Provide the (x, y) coordinate of the cell's center where the given text is located.  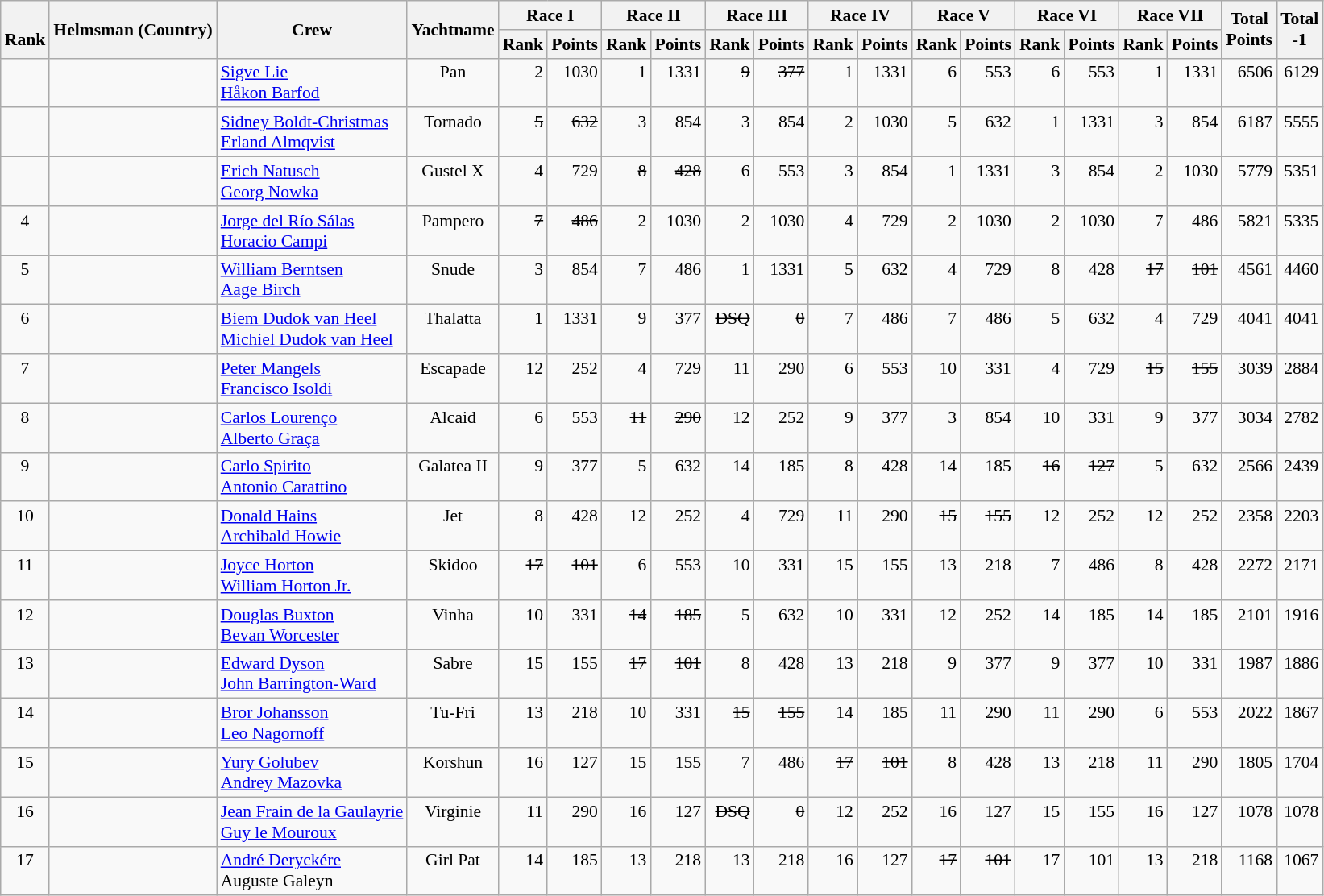
Jet (453, 527)
2171 (1299, 575)
Thalatta (453, 329)
5351 (1299, 182)
1067 (1299, 870)
Joyce Horton William Horton Jr. (313, 575)
Yachtname (453, 29)
Race V (964, 15)
5821 (1249, 230)
1168 (1249, 870)
Race III (757, 15)
4460 (1299, 280)
Crew (313, 29)
6187 (1249, 132)
Tornado (453, 132)
Total Points (1249, 29)
William Berntsen Aage Birch (313, 280)
Race IV (860, 15)
Donald Hains Archibald Howie (313, 527)
6129 (1299, 82)
2203 (1299, 527)
Gustel X (453, 182)
1704 (1299, 772)
Girl Pat (453, 870)
Vinha (453, 625)
5335 (1299, 230)
Sidney Boldt-Christmas Erland Almqvist (313, 132)
2101 (1249, 625)
Sabre (453, 674)
Peter Mangels Francisco Isoldi (313, 379)
Race VI (1067, 15)
Tu-Fri (453, 724)
Total-1 (1299, 29)
Edward Dyson John Barrington-Ward (313, 674)
Escapade (453, 379)
6506 (1249, 82)
Race I (550, 15)
André Deryckére Auguste Galeyn (313, 870)
Carlo Spirito Antonio Carattino (313, 477)
Jean Frain de la Gaulayrie Guy le Mouroux (313, 822)
Skidoo (453, 575)
Helmsman (Country) (132, 29)
1805 (1249, 772)
Sigve Lie Håkon Barfod (313, 82)
Carlos Lourenço Alberto Graça (313, 427)
1987 (1249, 674)
Yury Golubev Andrey Mazovka (313, 772)
5779 (1249, 182)
Pampero (453, 230)
5555 (1299, 132)
3039 (1249, 379)
2566 (1249, 477)
Douglas Buxton Bevan Worcester (313, 625)
2358 (1249, 527)
1916 (1299, 625)
1886 (1299, 674)
Virginie (453, 822)
Race VII (1170, 15)
Galatea II (453, 477)
4561 (1249, 280)
Race II (654, 15)
Jorge del Río Sálas Horacio Campi (313, 230)
2439 (1299, 477)
Bror Johansson Leo Nagornoff (313, 724)
1867 (1299, 724)
Korshun (453, 772)
2884 (1299, 379)
Pan (453, 82)
Alcaid (453, 427)
Biem Dudok van Heel Michiel Dudok van Heel (313, 329)
2782 (1299, 427)
3034 (1249, 427)
Erich Natusch Georg Nowka (313, 182)
2022 (1249, 724)
Snude (453, 280)
2272 (1249, 575)
